Locate the cell with the specified text and output its (x, y) center coordinate. 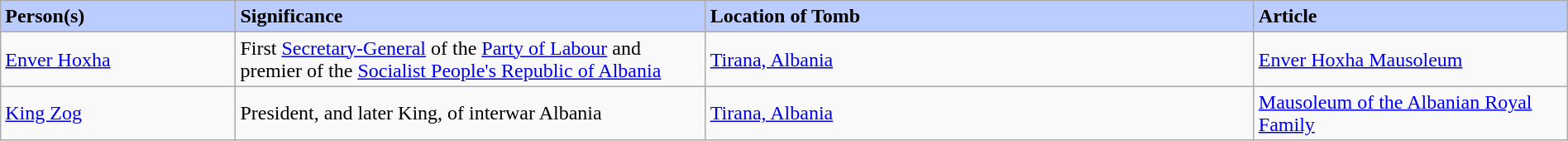
Mausoleum of the Albanian Royal Family (1411, 113)
First Secretary-General of the Party of Labour and premier of the Socialist People's Republic of Albania (471, 60)
Significance (471, 17)
King Zog (118, 113)
Person(s) (118, 17)
Location of Tomb (979, 17)
Enver Hoxha Mausoleum (1411, 60)
President, and later King, of interwar Albania (471, 113)
Article (1411, 17)
Enver Hoxha (118, 60)
